Capture the cell that displays the provided text and extract its [x, y] central coordinate. 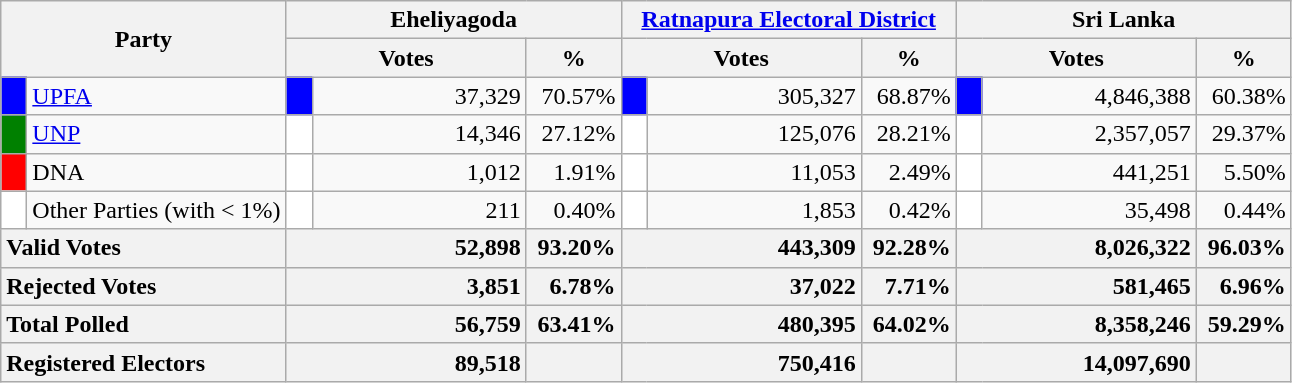
60.38% [1244, 96]
0.42% [908, 210]
63.41% [574, 324]
7.71% [908, 286]
14,346 [419, 134]
0.40% [574, 210]
211 [419, 210]
8,026,322 [1076, 248]
Total Polled [144, 324]
Party [144, 39]
27.12% [574, 134]
64.02% [908, 324]
37,022 [741, 286]
56,759 [406, 324]
DNA [156, 172]
581,465 [1076, 286]
37,329 [419, 96]
Registered Electors [144, 362]
6.78% [574, 286]
Ratnapura Electoral District [788, 20]
Sri Lanka [1124, 20]
Eheliyagoda [454, 20]
11,053 [754, 172]
1,853 [754, 210]
59.29% [1244, 324]
68.87% [908, 96]
443,309 [741, 248]
93.20% [574, 248]
2,357,057 [1089, 134]
1,012 [419, 172]
52,898 [406, 248]
5.50% [1244, 172]
89,518 [406, 362]
35,498 [1089, 210]
0.44% [1244, 210]
4,846,388 [1089, 96]
UPFA [156, 96]
1.91% [574, 172]
750,416 [741, 362]
8,358,246 [1076, 324]
125,076 [754, 134]
6.96% [1244, 286]
441,251 [1089, 172]
Valid Votes [144, 248]
70.57% [574, 96]
305,327 [754, 96]
29.37% [1244, 134]
28.21% [908, 134]
96.03% [1244, 248]
Other Parties (with < 1%) [156, 210]
3,851 [406, 286]
92.28% [908, 248]
2.49% [908, 172]
480,395 [741, 324]
Rejected Votes [144, 286]
UNP [156, 134]
14,097,690 [1076, 362]
